Provide the (x, y) coordinate of the cell's center where the given text is located.  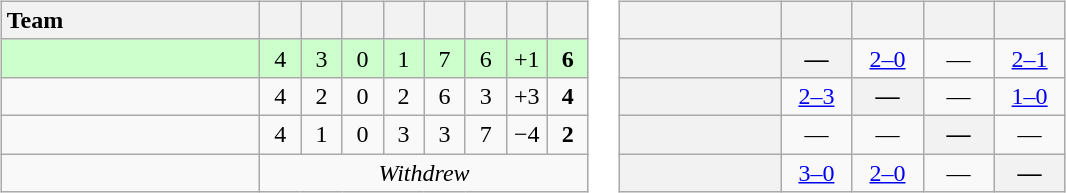
2–3 (816, 96)
3–0 (816, 173)
1–0 (1030, 96)
2–1 (1030, 58)
+3 (526, 96)
Team (130, 20)
−4 (526, 134)
+1 (526, 58)
Withdrew (424, 173)
